Output the [X, Y] coordinate of the center of the cell containing the given text.  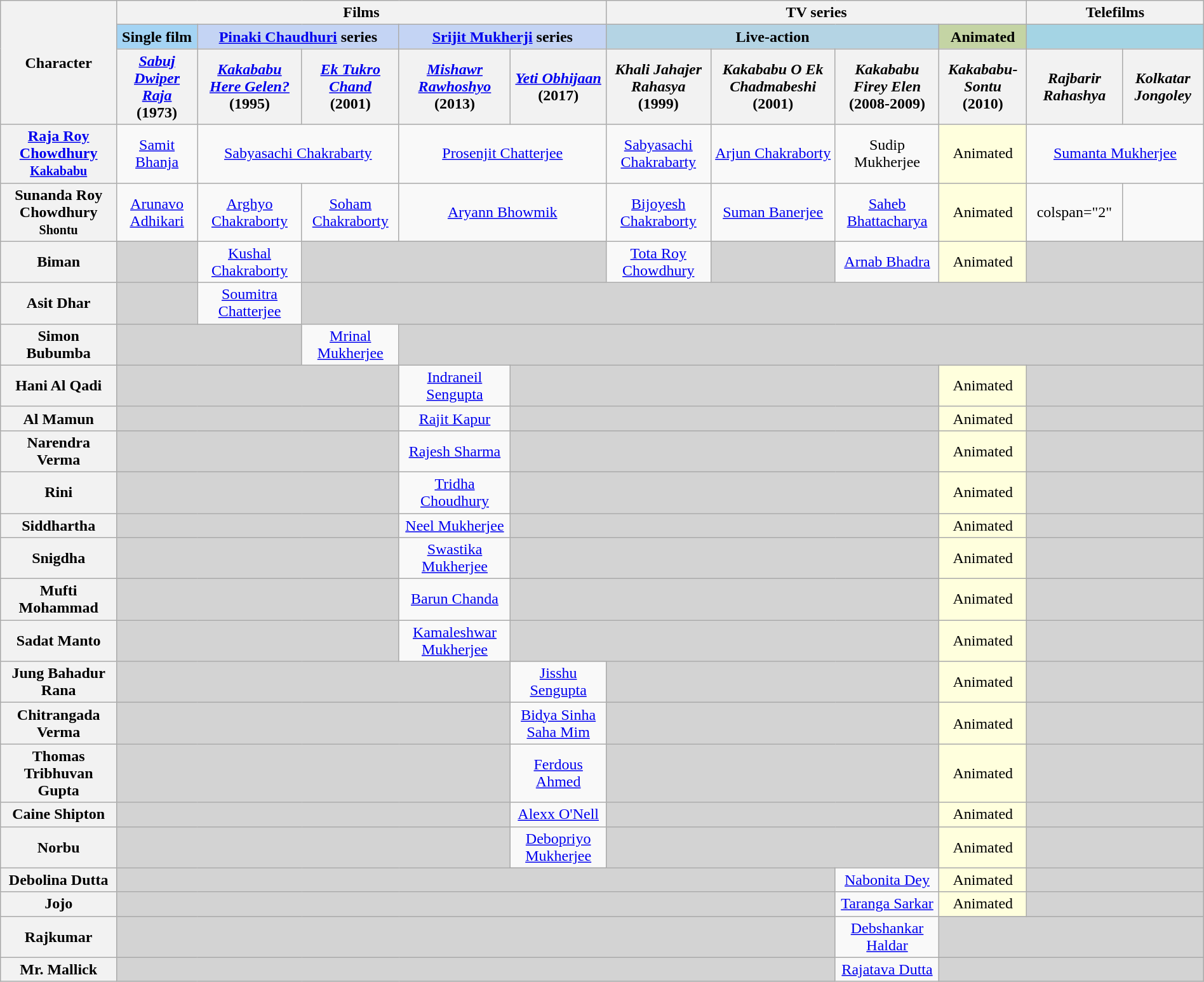
TV series [816, 13]
Kakababu Here Gelen? (1995) [250, 86]
Srijit Mukherji series [502, 37]
Taranga Sarkar [887, 904]
Thomas Tribhuvan Gupta [58, 773]
Narendra Verma [58, 451]
Mrinal Mukherjee [351, 344]
Rajatava Dutta [887, 969]
Sabuj Dwiper Raja (1973) [157, 86]
Khali Jahajer Rahasya (1999) [658, 86]
Kamaleshwar Mukherjee [455, 641]
Mufti Mohammad [58, 599]
Kakababu-Sontu (2010) [983, 86]
Pinaki Chaudhuri series [298, 37]
Arghyo Chakraborty [250, 212]
Simon Bubumba [58, 344]
Tridha Choudhury [455, 493]
Indraneil Sengupta [455, 386]
Biman [58, 262]
Kakababu Firey Elen (2008-2009) [887, 86]
Jisshu Sengupta [559, 682]
Rajbarir Rahashya [1074, 86]
Ek Tukro Chand (2001) [351, 86]
Kakababu O Ek Chadmabeshi (2001) [773, 86]
Siddhartha [58, 525]
Norbu [58, 847]
Caine Shipton [58, 814]
Arnab Bhadra [887, 262]
Bidya Sinha Saha Mim [559, 724]
Debolina Dutta [58, 880]
Telefilms [1115, 13]
Jojo [58, 904]
Alexx O'Nell [559, 814]
Bijoyesh Chakraborty [658, 212]
Debshankar Haldar [887, 937]
Mishawr Rawhoshyo (2013) [455, 86]
Jung Bahadur Rana [58, 682]
Mr. Mallick [58, 969]
Soumitra Chatterjee [250, 303]
Rini [58, 493]
Saheb Bhattacharya [887, 212]
Sunanda Roy ChowdhuryShontu [58, 212]
Kushal Chakraborty [250, 262]
Films [362, 13]
Suman Banerjee [773, 212]
Barun Chanda [455, 599]
Chitrangada Verma [58, 724]
Single film [157, 37]
Arunavo Adhikari [157, 212]
Sumanta Mukherjee [1115, 154]
Rajit Kapur [455, 418]
Kolkatar Jongoley [1163, 86]
Tota Roy Chowdhury [658, 262]
Live-action [772, 37]
Rajesh Sharma [455, 451]
Arjun Chakraborty [773, 154]
Sudip Mukherjee [887, 154]
Ferdous Ahmed [559, 773]
colspan="2" [1074, 212]
Rajkumar [58, 937]
Yeti Obhijaan (2017) [559, 86]
Neel Mukherjee [455, 525]
Sadat Manto [58, 641]
Asit Dhar [58, 303]
Character [58, 62]
Prosenjit Chatterjee [502, 154]
Hani Al Qadi [58, 386]
Raja Roy ChowdhuryKakababu [58, 154]
Al Mamun [58, 418]
Swastika Mukherjee [455, 559]
Snigdha [58, 559]
Debopriyo Mukherjee [559, 847]
Samit Bhanja [157, 154]
Aryann Bhowmik [502, 212]
Nabonita Dey [887, 880]
Soham Chakraborty [351, 212]
